Return the [X, Y] coordinate for the center point of the cell that contains the specified text.  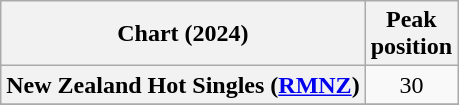
New Zealand Hot Singles (RMNZ) [183, 85]
30 [411, 85]
Peakposition [411, 34]
Chart (2024) [183, 34]
